Return the [x, y] coordinate for the center point of the cell that contains the specified text.  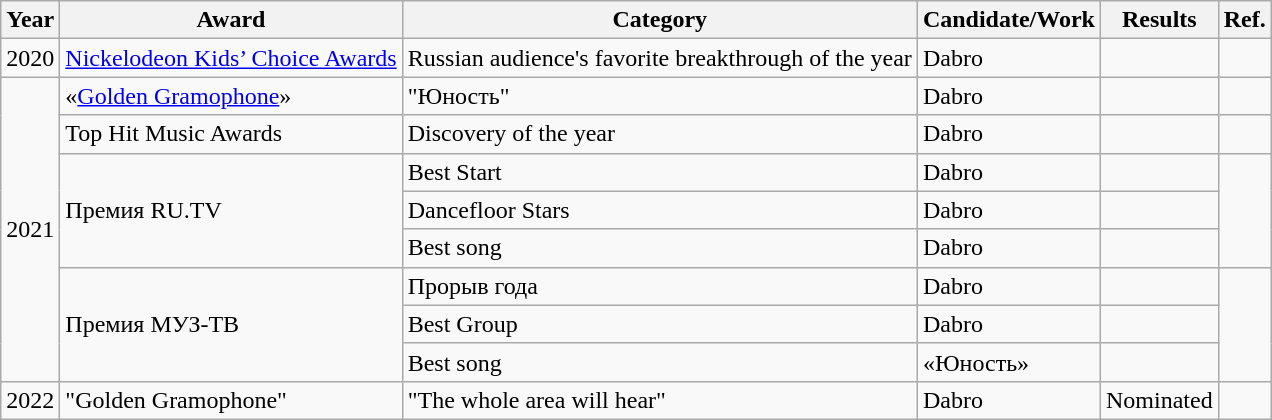
2020 [30, 58]
Discovery of the year [660, 134]
"The whole area will hear" [660, 400]
Nickelodeon Kids’ Choice Awards [231, 58]
Премия RU.TV [231, 210]
2021 [30, 229]
Russian audience's favorite breakthrough of the year [660, 58]
Dancefloor Stars [660, 210]
Top Hit Music Awards [231, 134]
2022 [30, 400]
Year [30, 20]
"Golden Gramophone" [231, 400]
Candidate/Work [1008, 20]
"Юность" [660, 96]
Award [231, 20]
«Golden Gramophone» [231, 96]
Премия МУЗ-ТВ [231, 324]
Ref. [1244, 20]
Category [660, 20]
«Юность» [1008, 362]
Best Start [660, 172]
Прорыв года [660, 286]
Nominated [1159, 400]
Results [1159, 20]
Best Group [660, 324]
